Return (X, Y) of the center of cell containing provided text 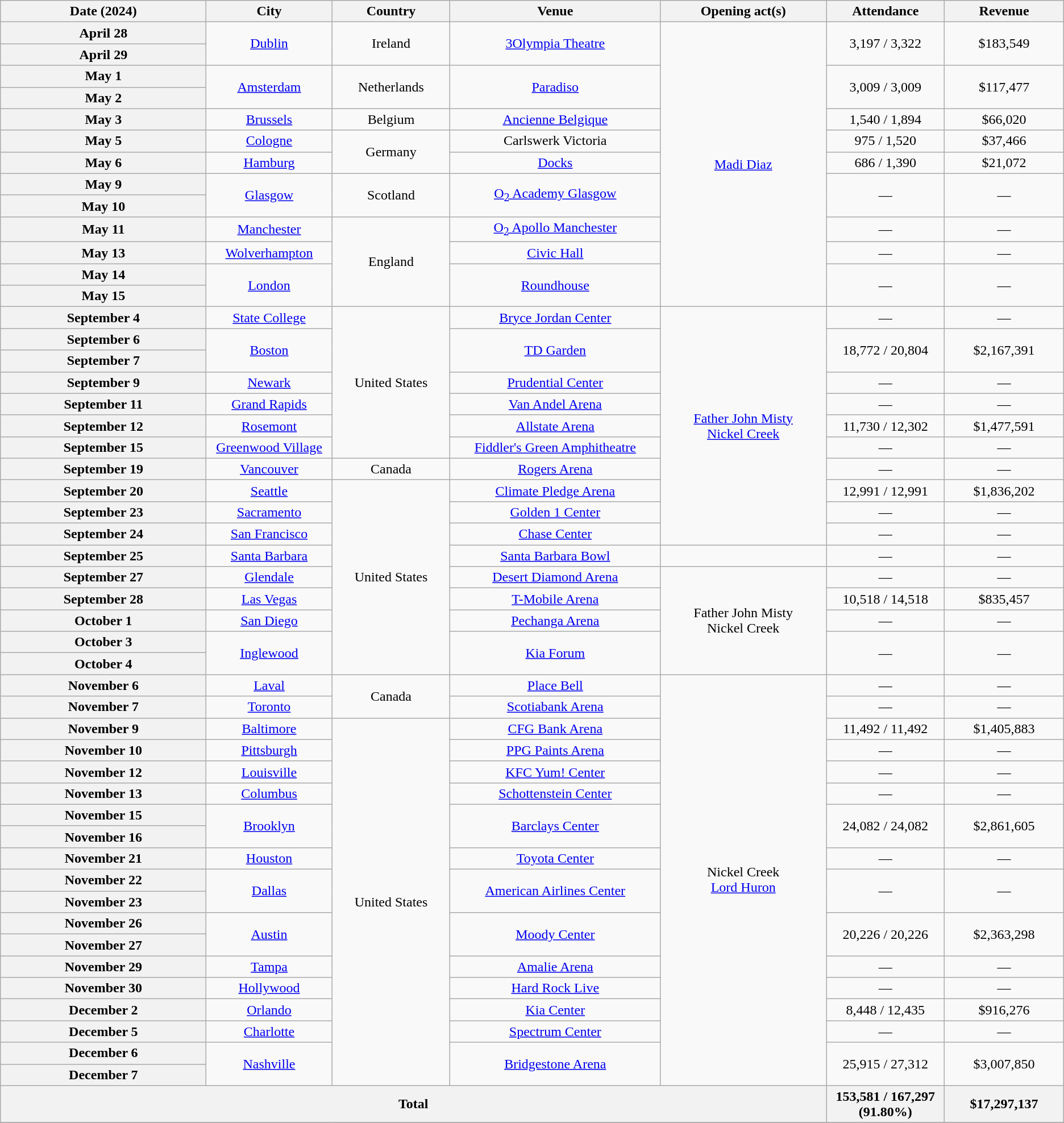
Climate Pledge Arena (555, 490)
Cologne (269, 141)
Venue (555, 11)
October 4 (103, 664)
September 9 (103, 382)
Dublin (269, 44)
November 7 (103, 707)
Greenwood Village (269, 447)
Seattle (269, 490)
May 11 (103, 229)
Ancienne Belgique (555, 119)
Allstate Arena (555, 426)
Nickel Creek Lord Huron (743, 880)
Tampa (269, 967)
September 11 (103, 404)
November 12 (103, 772)
May 10 (103, 206)
November 23 (103, 902)
November 21 (103, 858)
$66,020 (1004, 119)
Austin (269, 934)
November 6 (103, 685)
England (391, 261)
Wolverhampton (269, 253)
$17,297,137 (1004, 1104)
Place Bell (555, 685)
London (269, 285)
San Francisco (269, 534)
Brooklyn (269, 826)
Prudential Center (555, 382)
September 19 (103, 469)
Laval (269, 685)
$1,405,883 (1004, 729)
11,730 / 12,302 (886, 426)
November 9 (103, 729)
November 22 (103, 880)
18,772 / 20,804 (886, 350)
Germany (391, 152)
686 / 1,390 (886, 163)
December 2 (103, 1010)
September 23 (103, 512)
Docks (555, 163)
Ireland (391, 44)
Orlando (269, 1010)
September 24 (103, 534)
Golden 1 Center (555, 512)
November 26 (103, 924)
Boston (269, 350)
May 6 (103, 163)
Revenue (1004, 11)
Columbus (269, 793)
Rosemont (269, 426)
Kia Center (555, 1010)
Barclays Center (555, 826)
September 20 (103, 490)
$2,861,605 (1004, 826)
Brussels (269, 119)
American Airlines Center (555, 891)
$183,549 (1004, 44)
TD Garden (555, 350)
September 6 (103, 339)
Toronto (269, 707)
May 9 (103, 184)
May 5 (103, 141)
Vancouver (269, 469)
May 2 (103, 98)
Houston (269, 858)
Scotland (391, 195)
Sacramento (269, 512)
November 10 (103, 750)
$1,836,202 (1004, 490)
Santa Barbara (269, 556)
24,082 / 24,082 (886, 826)
Fiddler's Green Amphitheatre (555, 447)
Paradiso (555, 87)
Country (391, 11)
Nashville (269, 1064)
20,226 / 20,226 (886, 934)
Rogers Arena (555, 469)
Opening act(s) (743, 11)
September 4 (103, 318)
Desert Diamond Arena (555, 577)
$21,072 (1004, 163)
Charlotte (269, 1032)
$117,477 (1004, 87)
O2 Academy Glasgow (555, 195)
Glendale (269, 577)
Manchester (269, 229)
Date (2024) (103, 11)
November 27 (103, 945)
Baltimore (269, 729)
O2 Apollo Manchester (555, 229)
$2,363,298 (1004, 934)
12,991 / 12,991 (886, 490)
Civic Hall (555, 253)
November 15 (103, 815)
Glasgow (269, 195)
11,492 / 11,492 (886, 729)
Kia Forum (555, 653)
10,518 / 14,518 (886, 599)
December 6 (103, 1053)
Amalie Arena (555, 967)
Hamburg (269, 163)
September 12 (103, 426)
PPG Paints Arena (555, 750)
$2,167,391 (1004, 350)
May 1 (103, 76)
153,581 / 167,297 (91.80%) (886, 1104)
Pittsburgh (269, 750)
Bryce Jordan Center (555, 318)
Bridgestone Arena (555, 1064)
Santa Barbara Bowl (555, 556)
September 7 (103, 361)
October 1 (103, 621)
$1,477,591 (1004, 426)
City (269, 11)
Dallas (269, 891)
Moody Center (555, 934)
September 25 (103, 556)
December 7 (103, 1075)
Spectrum Center (555, 1032)
Toyota Center (555, 858)
Roundhouse (555, 285)
November 16 (103, 837)
Total (414, 1104)
April 29 (103, 55)
$3,007,850 (1004, 1064)
September 28 (103, 599)
November 13 (103, 793)
Madi Diaz (743, 165)
Louisville (269, 772)
Las Vegas (269, 599)
Inglewood (269, 653)
Carlswerk Victoria (555, 141)
$835,457 (1004, 599)
Belgium (391, 119)
April 28 (103, 33)
September 15 (103, 447)
$916,276 (1004, 1010)
Schottenstein Center (555, 793)
Van Andel Arena (555, 404)
975 / 1,520 (886, 141)
December 5 (103, 1032)
KFC Yum! Center (555, 772)
3Olympia Theatre (555, 44)
September 27 (103, 577)
$37,466 (1004, 141)
1,540 / 1,894 (886, 119)
May 13 (103, 253)
Hollywood (269, 988)
November 29 (103, 967)
State College (269, 318)
May 14 (103, 274)
Pechanga Arena (555, 621)
Grand Rapids (269, 404)
25,915 / 27,312 (886, 1064)
3,009 / 3,009 (886, 87)
8,448 / 12,435 (886, 1010)
T-Mobile Arena (555, 599)
Newark (269, 382)
Netherlands (391, 87)
October 3 (103, 642)
Hard Rock Live (555, 988)
May 15 (103, 296)
CFG Bank Arena (555, 729)
November 30 (103, 988)
Attendance (886, 11)
Chase Center (555, 534)
May 3 (103, 119)
Scotiabank Arena (555, 707)
Amsterdam (269, 87)
3,197 / 3,322 (886, 44)
San Diego (269, 621)
